From the cell containing the given text, extract its center point as (x, y) coordinate. 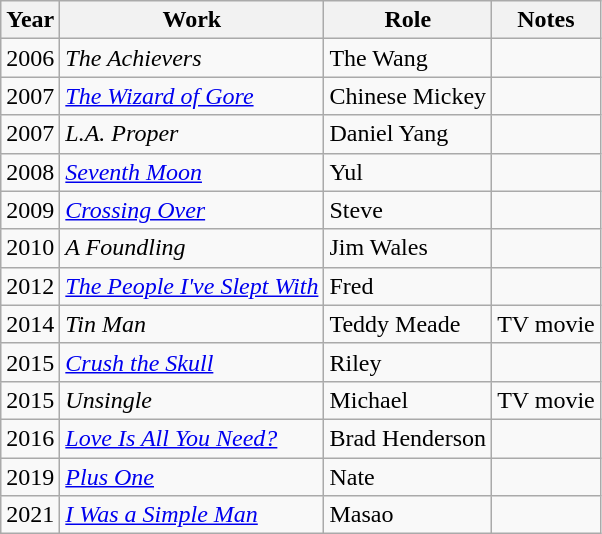
Year (30, 20)
Work (192, 20)
A Foundling (192, 248)
Jim Wales (408, 248)
L.A. Proper (192, 134)
The Wang (408, 58)
Daniel Yang (408, 134)
Crush the Skull (192, 362)
Masao (408, 515)
Unsingle (192, 400)
2009 (30, 210)
Steve (408, 210)
2019 (30, 477)
Nate (408, 477)
Notes (546, 20)
The Wizard of Gore (192, 96)
2010 (30, 248)
2008 (30, 172)
The People I've Slept With (192, 286)
Riley (408, 362)
The Achievers (192, 58)
Crossing Over (192, 210)
2012 (30, 286)
Michael (408, 400)
2021 (30, 515)
Tin Man (192, 324)
2014 (30, 324)
Love Is All You Need? (192, 438)
Plus One (192, 477)
Chinese Mickey (408, 96)
Teddy Meade (408, 324)
2016 (30, 438)
I Was a Simple Man (192, 515)
Seventh Moon (192, 172)
Yul (408, 172)
Brad Henderson (408, 438)
2006 (30, 58)
Fred (408, 286)
Role (408, 20)
